Find where the given text appears and provide that cell's center as (x, y) coordinate. 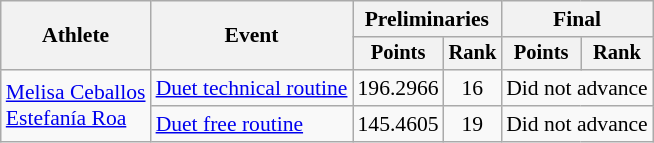
Melisa Ceballos Estefanía Roa (76, 106)
16 (473, 88)
Duet free routine (252, 124)
Preliminaries (426, 19)
Final (577, 19)
145.4605 (398, 124)
Athlete (76, 36)
196.2966 (398, 88)
19 (473, 124)
Duet technical routine (252, 88)
Event (252, 36)
